Return (x, y) of the center of cell containing provided text 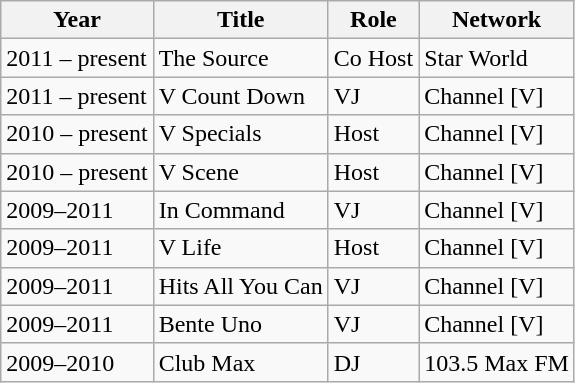
Year (77, 20)
Hits All You Can (240, 286)
Club Max (240, 362)
Title (240, 20)
V Scene (240, 172)
The Source (240, 58)
V Count Down (240, 96)
V Specials (240, 134)
Star World (497, 58)
Bente Uno (240, 324)
In Command (240, 210)
DJ (373, 362)
2009–2010 (77, 362)
V Life (240, 248)
Role (373, 20)
Network (497, 20)
103.5 Max FM (497, 362)
Co Host (373, 58)
